Determine the [X, Y] coordinate at the center of the cell enclosing the given text.  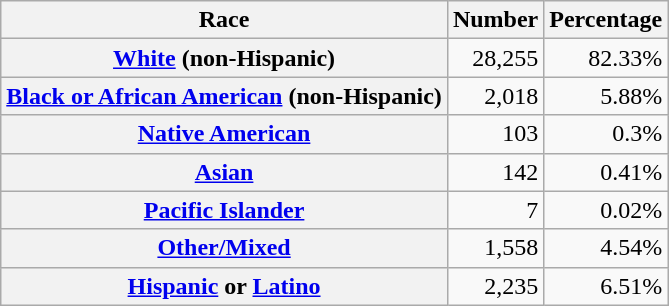
0.3% [606, 134]
1,558 [495, 248]
4.54% [606, 248]
5.88% [606, 96]
Hispanic or Latino [224, 286]
Black or African American (non-Hispanic) [224, 96]
Percentage [606, 20]
142 [495, 172]
Native American [224, 134]
Other/Mixed [224, 248]
0.41% [606, 172]
0.02% [606, 210]
2,018 [495, 96]
Race [224, 20]
Asian [224, 172]
2,235 [495, 286]
Pacific Islander [224, 210]
82.33% [606, 58]
7 [495, 210]
Number [495, 20]
28,255 [495, 58]
103 [495, 134]
6.51% [606, 286]
White (non-Hispanic) [224, 58]
